Pinpoint the cell where the given text exists, returning its [x, y] midpoint coordinate. 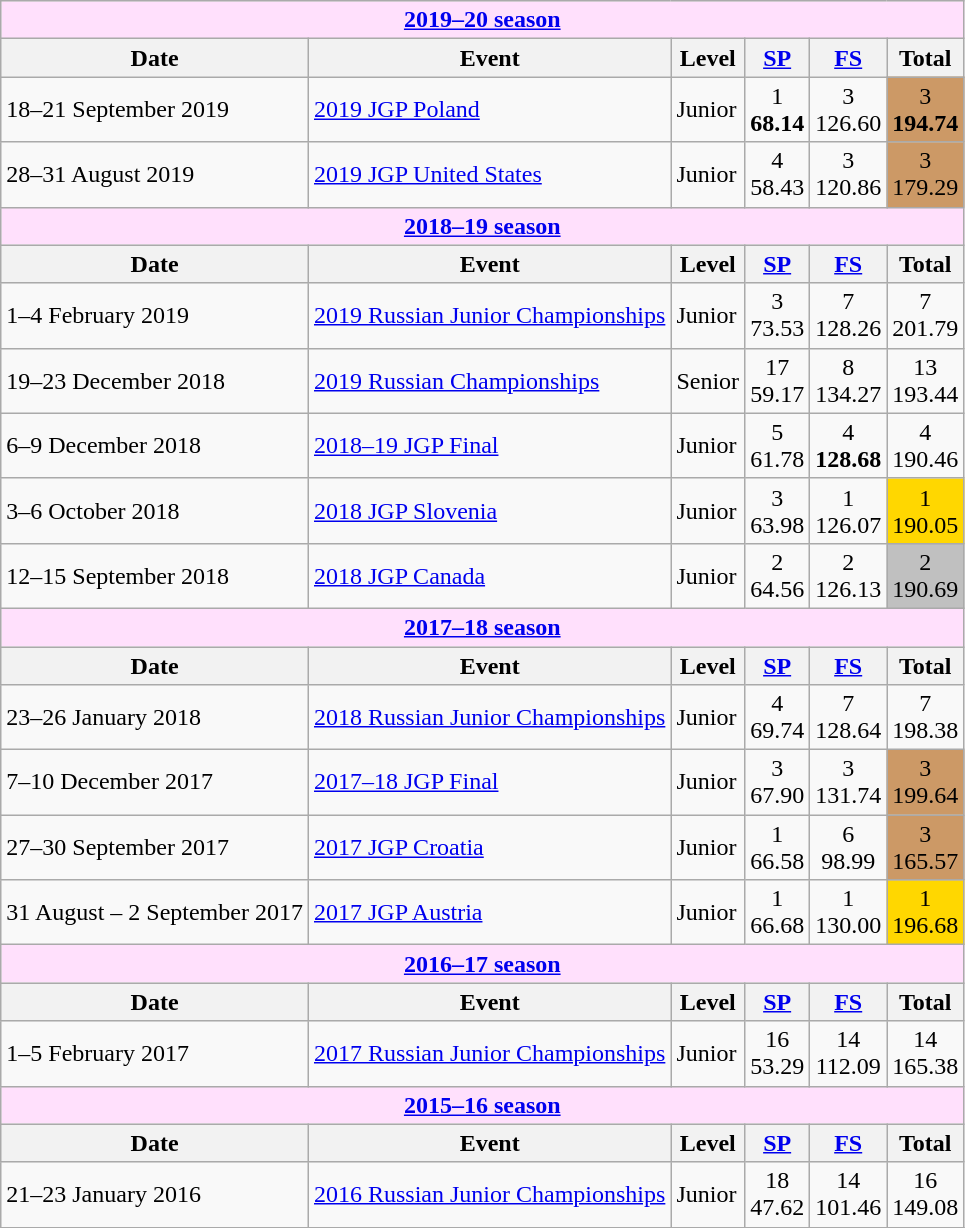
3 199.64 [926, 782]
27–30 September 2017 [155, 848]
2018–19 JGP Final [489, 446]
2019 Russian Junior Championships [489, 316]
14 101.46 [848, 1194]
7 128.26 [848, 316]
18 47.62 [778, 1194]
1 130.00 [848, 912]
2 190.69 [926, 576]
3 194.74 [926, 110]
3 179.29 [926, 174]
1–5 February 2017 [155, 1054]
2018–19 season [482, 226]
2017 JGP Austria [489, 912]
1 66.68 [778, 912]
14 112.09 [848, 1054]
7 201.79 [926, 316]
28–31 August 2019 [155, 174]
2018 JGP Canada [489, 576]
3 73.53 [778, 316]
18–21 September 2019 [155, 110]
8 134.27 [848, 380]
2018 Russian Junior Championships [489, 718]
2019 JGP United States [489, 174]
17 59.17 [778, 380]
3–6 October 2018 [155, 510]
7 128.64 [848, 718]
4 69.74 [778, 718]
13 193.44 [926, 380]
Senior [708, 380]
16 149.08 [926, 1194]
5 61.78 [778, 446]
1 68.14 [778, 110]
4 128.68 [848, 446]
2016–17 season [482, 964]
3 63.98 [778, 510]
19–23 December 2018 [155, 380]
2016 Russian Junior Championships [489, 1194]
2017 JGP Croatia [489, 848]
2 64.56 [778, 576]
2018 JGP Slovenia [489, 510]
3 67.90 [778, 782]
2019–20 season [482, 20]
3 165.57 [926, 848]
31 August – 2 September 2017 [155, 912]
3 126.60 [848, 110]
14 165.38 [926, 1054]
2 126.13 [848, 576]
1 190.05 [926, 510]
3 120.86 [848, 174]
2019 Russian Championships [489, 380]
7–10 December 2017 [155, 782]
2017–18 season [482, 627]
2015–16 season [482, 1105]
4 58.43 [778, 174]
7 198.38 [926, 718]
23–26 January 2018 [155, 718]
1 196.68 [926, 912]
1 66.58 [778, 848]
6–9 December 2018 [155, 446]
16 53.29 [778, 1054]
2017–18 JGP Final [489, 782]
6 98.99 [848, 848]
1 126.07 [848, 510]
2019 JGP Poland [489, 110]
2017 Russian Junior Championships [489, 1054]
21–23 January 2016 [155, 1194]
1–4 February 2019 [155, 316]
12–15 September 2018 [155, 576]
4 190.46 [926, 446]
3 131.74 [848, 782]
